Extract the (X, Y) coordinate from the center of the cell holding the provided text.  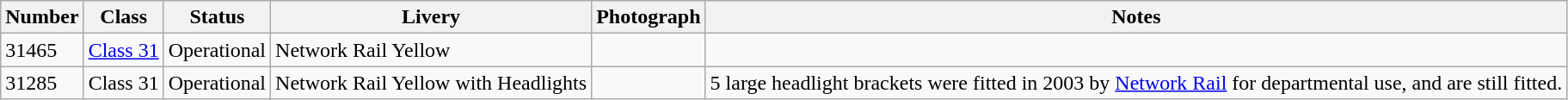
Status (217, 17)
31285 (42, 83)
Network Rail Yellow (432, 50)
Number (42, 17)
Notes (1136, 17)
31465 (42, 50)
Network Rail Yellow with Headlights (432, 83)
Class (124, 17)
Livery (432, 17)
5 large headlight brackets were fitted in 2003 by Network Rail for departmental use, and are still fitted. (1136, 83)
Photograph (649, 17)
